For the text-containing cell, return its midpoint in [x, y] coordinate format. 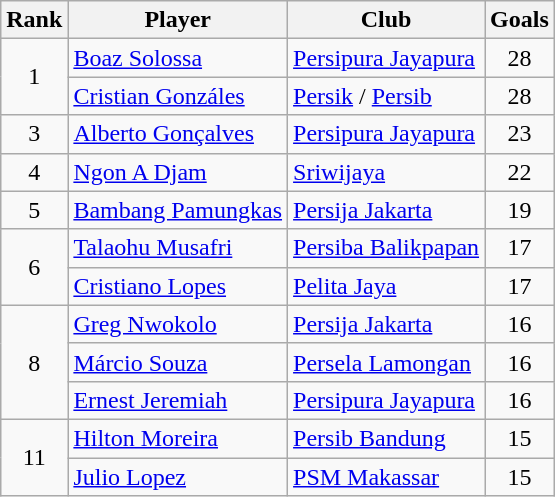
6 [34, 267]
Greg Nwokolo [178, 324]
Rank [34, 20]
8 [34, 362]
1 [34, 77]
Pelita Jaya [386, 286]
Alberto Gonçalves [178, 134]
Cristian Gonzáles [178, 96]
Persib Bandung [386, 438]
3 [34, 134]
Ngon A Djam [178, 172]
Boaz Solossa [178, 58]
Cristiano Lopes [178, 286]
Goals [520, 20]
Persela Lamongan [386, 362]
22 [520, 172]
Player [178, 20]
Ernest Jeremiah [178, 400]
23 [520, 134]
Talaohu Musafri [178, 248]
PSM Makassar [386, 477]
11 [34, 457]
Persiba Balikpapan [386, 248]
Persik / Persib [386, 96]
19 [520, 210]
Bambang Pamungkas [178, 210]
Sriwijaya [386, 172]
Hilton Moreira [178, 438]
4 [34, 172]
Julio Lopez [178, 477]
Club [386, 20]
Márcio Souza [178, 362]
5 [34, 210]
